Return [x, y] of the center of cell containing provided text 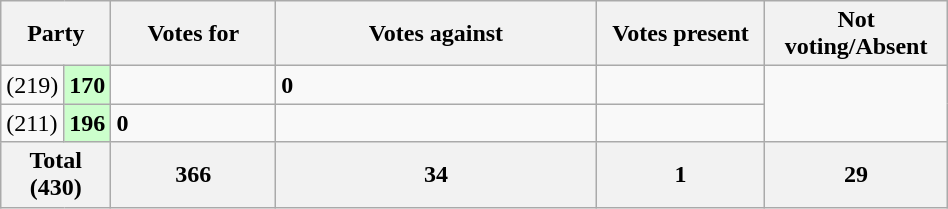
(219) [32, 85]
Total (430) [56, 174]
366 [194, 174]
34 [436, 174]
Votes present [680, 34]
170 [88, 85]
Party [56, 34]
Votes against [436, 34]
29 [856, 174]
196 [88, 123]
Votes for [194, 34]
(211) [32, 123]
Not voting/Absent [856, 34]
1 [680, 174]
